Return (X, Y) of the center of cell containing provided text 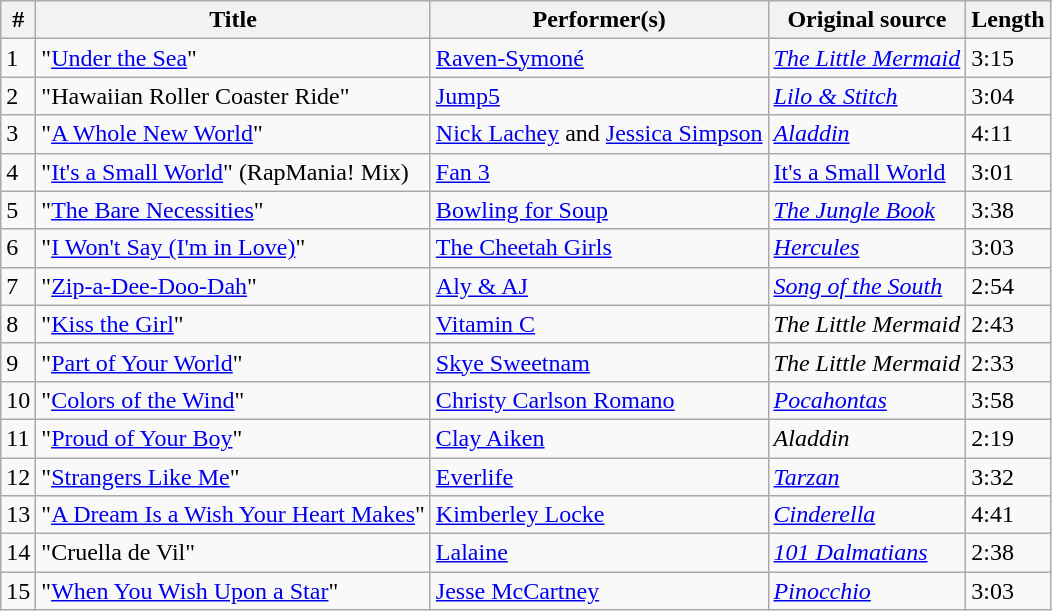
"The Bare Necessities" (234, 210)
15 (18, 591)
5 (18, 210)
Aly & AJ (599, 286)
3 (18, 134)
7 (18, 286)
Cinderella (867, 515)
8 (18, 324)
"Kiss the Girl" (234, 324)
9 (18, 362)
Song of the South (867, 286)
Everlife (599, 477)
Lilo & Stitch (867, 96)
4:11 (1008, 134)
Original source (867, 20)
3:15 (1008, 58)
Skye Sweetnam (599, 362)
11 (18, 438)
Tarzan (867, 477)
Bowling for Soup (599, 210)
2:54 (1008, 286)
2 (18, 96)
"Under the Sea" (234, 58)
"When You Wish Upon a Star" (234, 591)
"It's a Small World" (RapMania! Mix) (234, 172)
Raven-Symoné (599, 58)
Kimberley Locke (599, 515)
"Cruella de Vil" (234, 553)
"Hawaiian Roller Coaster Ride" (234, 96)
4:41 (1008, 515)
"Colors of the Wind" (234, 400)
Fan 3 (599, 172)
"Strangers Like Me" (234, 477)
Vitamin C (599, 324)
Performer(s) (599, 20)
Length (1008, 20)
Hercules (867, 248)
Christy Carlson Romano (599, 400)
"Proud of Your Boy" (234, 438)
12 (18, 477)
1 (18, 58)
3:01 (1008, 172)
3:58 (1008, 400)
3:38 (1008, 210)
# (18, 20)
4 (18, 172)
Jesse McCartney (599, 591)
"A Whole New World" (234, 134)
Pocahontas (867, 400)
"Zip-a-Dee-Doo-Dah" (234, 286)
14 (18, 553)
2:43 (1008, 324)
Title (234, 20)
2:19 (1008, 438)
6 (18, 248)
Pinocchio (867, 591)
3:04 (1008, 96)
"I Won't Say (I'm in Love)" (234, 248)
Clay Aiken (599, 438)
13 (18, 515)
Lalaine (599, 553)
10 (18, 400)
Jump5 (599, 96)
The Cheetah Girls (599, 248)
2:38 (1008, 553)
2:33 (1008, 362)
The Jungle Book (867, 210)
"Part of Your World" (234, 362)
3:32 (1008, 477)
Nick Lachey and Jessica Simpson (599, 134)
It's a Small World (867, 172)
101 Dalmatians (867, 553)
"A Dream Is a Wish Your Heart Makes" (234, 515)
